Provide the [X, Y] coordinate of the cell's center where the given text is located.  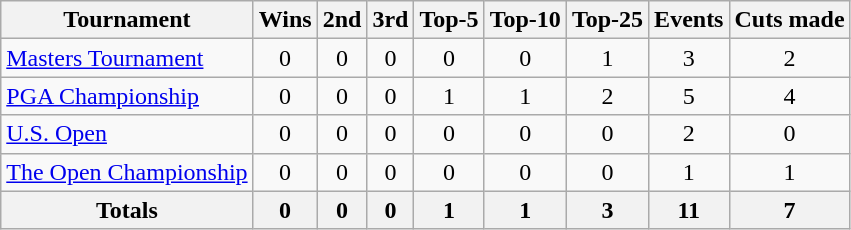
Top-10 [525, 20]
PGA Championship [127, 96]
Cuts made [790, 20]
Tournament [127, 20]
11 [689, 210]
Top-25 [607, 20]
The Open Championship [127, 172]
U.S. Open [127, 134]
Wins [285, 20]
Events [689, 20]
Totals [127, 210]
2nd [342, 20]
5 [689, 96]
7 [790, 210]
4 [790, 96]
3rd [390, 20]
Masters Tournament [127, 58]
Top-5 [449, 20]
